Find where the given text appears and provide that cell's center as (x, y) coordinate. 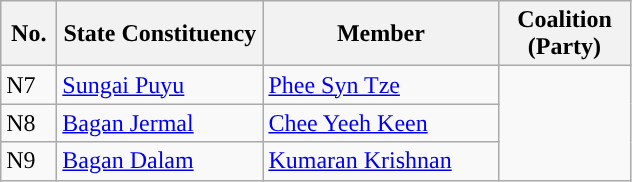
N9 (29, 161)
Member (381, 34)
Sungai Puyu (160, 85)
N8 (29, 123)
Chee Yeeh Keen (381, 123)
Coalition (Party) (564, 34)
Bagan Dalam (160, 161)
State Constituency (160, 34)
Kumaran Krishnan (381, 161)
Phee Syn Tze (381, 85)
N7 (29, 85)
Bagan Jermal (160, 123)
No. (29, 34)
